Pinpoint the cell where the given text exists, returning its [x, y] midpoint coordinate. 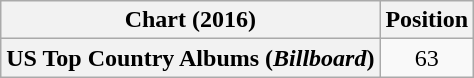
Chart (2016) [190, 20]
Position [427, 20]
63 [427, 58]
US Top Country Albums (Billboard) [190, 58]
